For the text-containing cell, return its midpoint in (x, y) coordinate format. 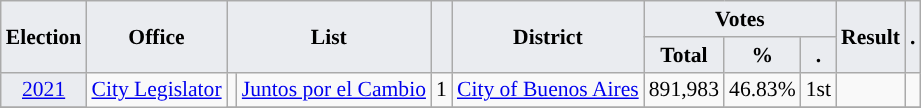
Office (156, 36)
Juntos por el Cambio (334, 90)
Election (44, 36)
Votes (740, 19)
1 (442, 90)
46.83% (762, 90)
List (329, 36)
City of Buenos Aires (548, 90)
District (548, 36)
891,983 (684, 90)
Total (684, 55)
City Legislator (156, 90)
1st (818, 90)
Result (870, 36)
% (762, 55)
2021 (44, 90)
